Determine the [X, Y] coordinate at the center of the cell enclosing the given text.  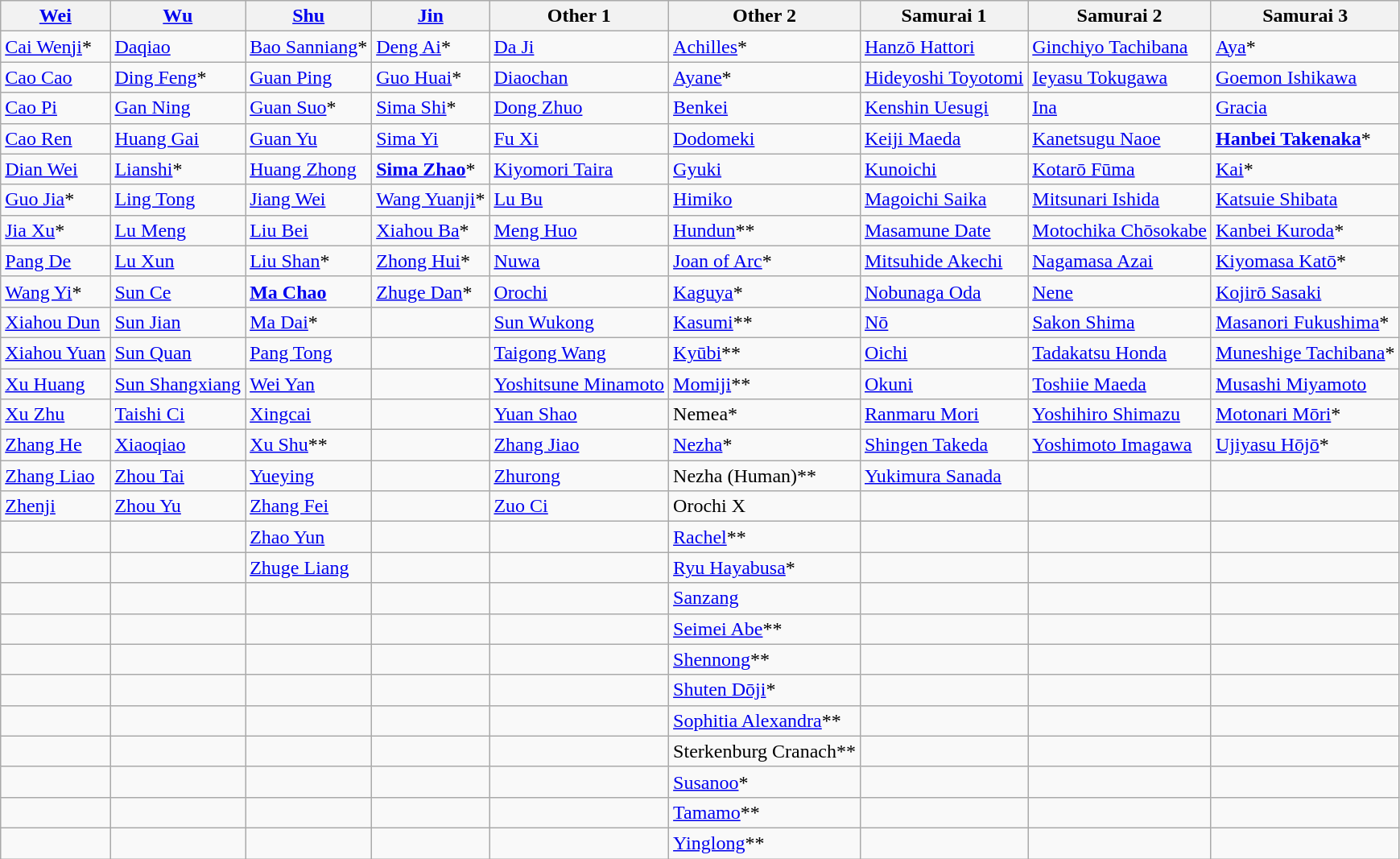
Huang Zhong [309, 169]
Zhong Hui* [431, 261]
Kanbei Kuroda* [1305, 230]
Zhang Jiao [580, 445]
Kaguya* [765, 291]
Hanzō Hattori [944, 47]
Nemea* [765, 415]
Fu Xi [580, 138]
Nuwa [580, 261]
Bao Sanniang* [309, 47]
Mitsunari Ishida [1120, 200]
Xu Shu** [309, 445]
Meng Huo [580, 230]
Deng Ai* [431, 47]
Gan Ning [178, 108]
Sima Zhao* [431, 169]
Cao Ren [56, 138]
Zhang Liao [56, 476]
Kai* [1305, 169]
Pang Tong [309, 353]
Guo Jia* [56, 200]
Magoichi Saika [944, 200]
Sima Shi* [431, 108]
Kanetsugu Naoe [1120, 138]
Guan Suo* [309, 108]
Muneshige Tachibana* [1305, 353]
Dong Zhuo [580, 108]
Yuan Shao [580, 415]
Xingcai [309, 415]
Huang Gai [178, 138]
Benkei [765, 108]
Sophitia Alexandra** [765, 721]
Zhou Yu [178, 506]
Lu Meng [178, 230]
Wang Yi* [56, 291]
Shuten Dōji* [765, 690]
Taishi Ci [178, 415]
Liu Shan* [309, 261]
Oichi [944, 353]
Joan of Arc* [765, 261]
Kasumi** [765, 322]
Wang Yuanji* [431, 200]
Nezha* [765, 445]
Ina [1120, 108]
Sun Jian [178, 322]
Achilles* [765, 47]
Liu Bei [309, 230]
Da Ji [580, 47]
Yoshitsune Minamoto [580, 384]
Zhang He [56, 445]
Kunoichi [944, 169]
Jiang Wei [309, 200]
Jia Xu* [56, 230]
Ranmaru Mori [944, 415]
Ginchiyo Tachibana [1120, 47]
Kyūbi** [765, 353]
Sun Shangxiang [178, 384]
Shingen Takeda [944, 445]
Masamune Date [944, 230]
Other 1 [580, 16]
Xiahou Ba* [431, 230]
Motonari Mōri* [1305, 415]
Nene [1120, 291]
Ma Dai* [309, 322]
Jin [431, 16]
Orochi X [765, 506]
Ma Chao [309, 291]
Shu [309, 16]
Nezha (Human)** [765, 476]
Nobunaga Oda [944, 291]
Sterkenburg Cranach** [765, 751]
Seimei Abe** [765, 629]
Sun Quan [178, 353]
Aya* [1305, 47]
Dian Wei [56, 169]
Keiji Maeda [944, 138]
Mitsuhide Akechi [944, 261]
Zuo Ci [580, 506]
Hanbei Takenaka* [1305, 138]
Kojirō Sasaki [1305, 291]
Guan Ping [309, 77]
Zhang Fei [309, 506]
Hundun** [765, 230]
Momiji** [765, 384]
Xiahou Dun [56, 322]
Gyuki [765, 169]
Zhou Tai [178, 476]
Wei Yan [309, 384]
Motochika Chōsokabe [1120, 230]
Sima Yi [431, 138]
Yoshihiro Shimazu [1120, 415]
Sun Ce [178, 291]
Zhuge Liang [309, 568]
Cao Pi [56, 108]
Samurai 1 [944, 16]
Cao Cao [56, 77]
Susanoo* [765, 782]
Kiyomori Taira [580, 169]
Tadakatsu Honda [1120, 353]
Nagamasa Azai [1120, 261]
Zhenji [56, 506]
Dodomeki [765, 138]
Nō [944, 322]
Ujiyasu Hōjō* [1305, 445]
Yinglong** [765, 843]
Lu Xun [178, 261]
Musashi Miyamoto [1305, 384]
Lianshi* [178, 169]
Other 2 [765, 16]
Diaochan [580, 77]
Ding Feng* [178, 77]
Xiaoqiao [178, 445]
Zhurong [580, 476]
Rachel** [765, 537]
Ayane* [765, 77]
Samurai 3 [1305, 16]
Tamamo** [765, 812]
Xu Huang [56, 384]
Katsuie Shibata [1305, 200]
Wei [56, 16]
Sanzang [765, 598]
Yueying [309, 476]
Sakon Shima [1120, 322]
Goemon Ishikawa [1305, 77]
Xiahou Yuan [56, 353]
Zhao Yun [309, 537]
Orochi [580, 291]
Daqiao [178, 47]
Zhuge Dan* [431, 291]
Sun Wukong [580, 322]
Kenshin Uesugi [944, 108]
Yoshimoto Imagawa [1120, 445]
Okuni [944, 384]
Wu [178, 16]
Shennong** [765, 659]
Toshiie Maeda [1120, 384]
Guan Yu [309, 138]
Ryu Hayabusa* [765, 568]
Samurai 2 [1120, 16]
Xu Zhu [56, 415]
Cai Wenji* [56, 47]
Gracia [1305, 108]
Yukimura Sanada [944, 476]
Lu Bu [580, 200]
Kotarō Fūma [1120, 169]
Himiko [765, 200]
Kiyomasa Katō* [1305, 261]
Hideyoshi Toyotomi [944, 77]
Guo Huai* [431, 77]
Pang De [56, 261]
Taigong Wang [580, 353]
Ling Tong [178, 200]
Masanori Fukushima* [1305, 322]
Ieyasu Tokugawa [1120, 77]
